Find where the given text appears and provide that cell's center as (X, Y) coordinate. 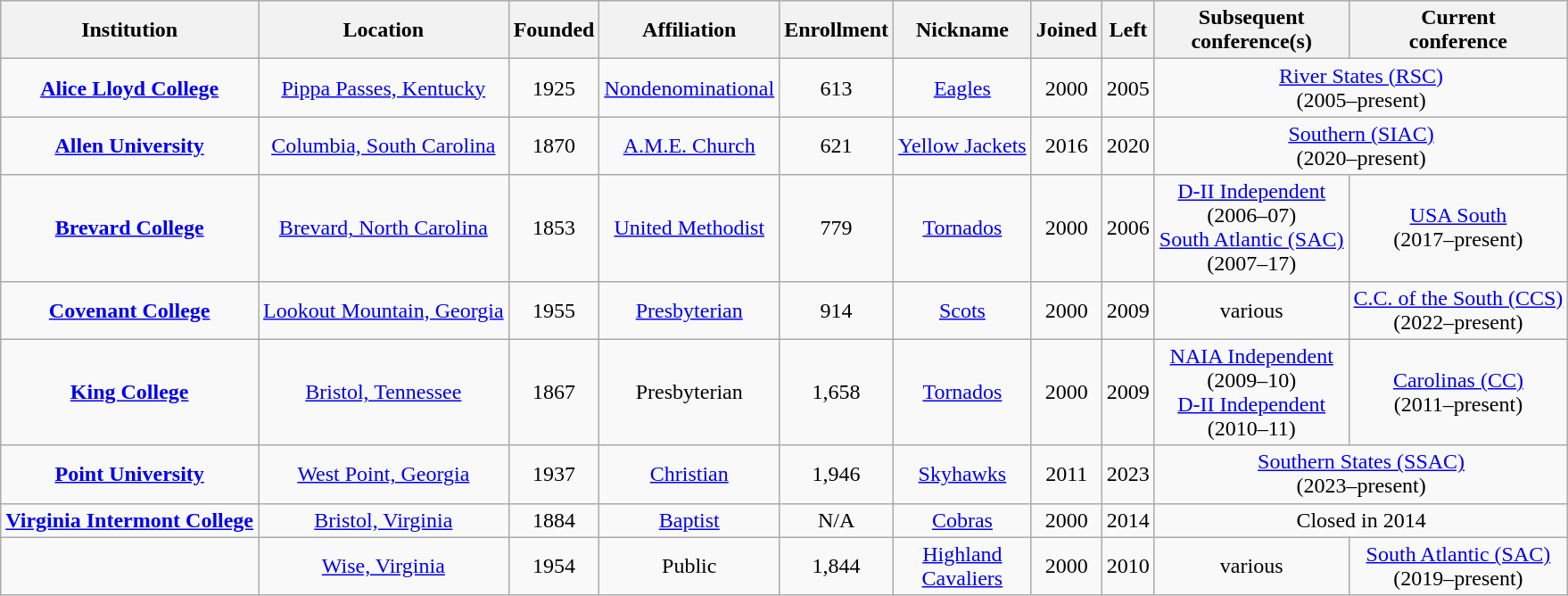
Baptist (689, 520)
Location (384, 30)
Bristol, Tennessee (384, 393)
Point University (130, 475)
2020 (1127, 146)
HighlandCavaliers (963, 566)
United Methodist (689, 228)
Brevard, North Carolina (384, 228)
1955 (554, 310)
C.C. of the South (CCS)(2022–present) (1458, 310)
D-II Independent(2006–07)South Atlantic (SAC)(2007–17) (1251, 228)
1954 (554, 566)
N/A (837, 520)
Southern States (SSAC)(2023–present) (1361, 475)
Southern (SIAC)(2020–present) (1361, 146)
Skyhawks (963, 475)
1937 (554, 475)
Carolinas (CC)(2011–present) (1458, 393)
USA South(2017–present) (1458, 228)
2006 (1127, 228)
1870 (554, 146)
Enrollment (837, 30)
South Atlantic (SAC)(2019–present) (1458, 566)
Cobras (963, 520)
Lookout Mountain, Georgia (384, 310)
Left (1127, 30)
River States (RSC)(2005–present) (1361, 87)
Public (689, 566)
1925 (554, 87)
Columbia, South Carolina (384, 146)
Christian (689, 475)
Joined (1067, 30)
Allen University (130, 146)
A.M.E. Church (689, 146)
Yellow Jackets (963, 146)
2016 (1067, 146)
1,946 (837, 475)
Brevard College (130, 228)
2011 (1067, 475)
1,658 (837, 393)
Pippa Passes, Kentucky (384, 87)
King College (130, 393)
Founded (554, 30)
Bristol, Virginia (384, 520)
Wise, Virginia (384, 566)
Nickname (963, 30)
Virginia Intermont College (130, 520)
1867 (554, 393)
Alice Lloyd College (130, 87)
Eagles (963, 87)
2014 (1127, 520)
Currentconference (1458, 30)
Subsequentconference(s) (1251, 30)
Closed in 2014 (1361, 520)
2005 (1127, 87)
2023 (1127, 475)
Covenant College (130, 310)
West Point, Georgia (384, 475)
914 (837, 310)
NAIA Independent(2009–10)D-II Independent(2010–11) (1251, 393)
Affiliation (689, 30)
Scots (963, 310)
621 (837, 146)
779 (837, 228)
1853 (554, 228)
Nondenominational (689, 87)
1884 (554, 520)
613 (837, 87)
1,844 (837, 566)
2010 (1127, 566)
Institution (130, 30)
